For the text-containing cell, return its midpoint in [X, Y] coordinate format. 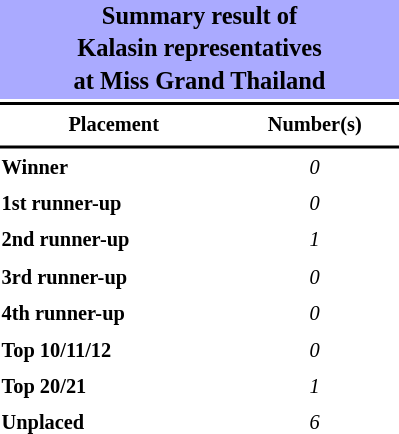
2nd runner-up [114, 241]
Top 10/11/12 [114, 351]
Placement [114, 125]
4th runner-up [114, 314]
3rd runner-up [114, 278]
Top 20/21 [114, 387]
Summary result ofKalasin representativesat Miss Grand Thailand [200, 50]
Number(s) [314, 125]
1st runner-up [114, 204]
Winner [114, 168]
